Output the [X, Y] coordinate of the center of the cell containing the given text.  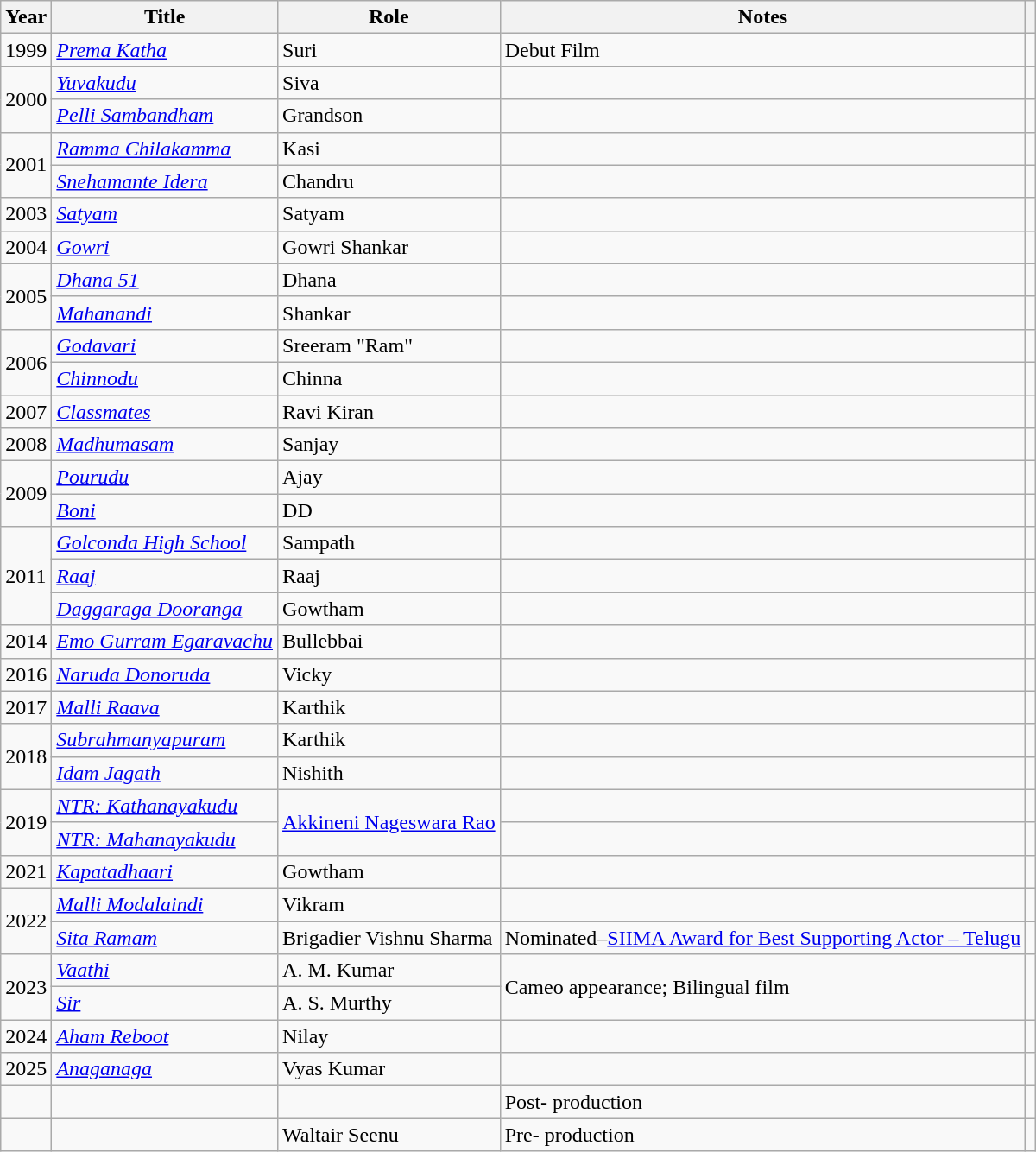
2022 [26, 921]
NTR: Mahanayakudu [165, 839]
2018 [26, 756]
DD [389, 510]
Sir [165, 1003]
Pre- production [763, 1135]
Chinnodu [165, 378]
A. S. Murthy [389, 1003]
2004 [26, 247]
Daggaraga Dooranga [165, 609]
2023 [26, 987]
Post- production [763, 1102]
Akkineni Nageswara Rao [389, 822]
NTR: Kathanayakudu [165, 806]
2025 [26, 1069]
Year [26, 17]
Sreeram "Ram" [389, 345]
Ramma Chilakamma [165, 149]
Prema Katha [165, 50]
Bullebbai [389, 642]
Pourudu [165, 478]
2014 [26, 642]
Debut Film [763, 50]
Snehamante Idera [165, 181]
Vikram [389, 904]
Golconda High School [165, 543]
Gowri [165, 247]
2005 [26, 296]
Ravi Kiran [389, 412]
Chandru [389, 181]
Suri [389, 50]
2006 [26, 362]
1999 [26, 50]
Nishith [389, 773]
Naruda Donoruda [165, 674]
Gowri Shankar [389, 247]
Ajay [389, 478]
Sita Ramam [165, 937]
Mahanandi [165, 313]
Nominated–SIIMA Award for Best Supporting Actor – Telugu [763, 937]
Idam Jagath [165, 773]
Chinna [389, 378]
Title [165, 17]
A. M. Kumar [389, 971]
2008 [26, 445]
Cameo appearance; Bilingual film [763, 987]
Shankar [389, 313]
2003 [26, 214]
Siva [389, 83]
Grandson [389, 116]
Sampath [389, 543]
2016 [26, 674]
Vaathi [165, 971]
Vyas Kumar [389, 1069]
Sanjay [389, 445]
Malli Raava [165, 707]
Madhumasam [165, 445]
Boni [165, 510]
2009 [26, 494]
Waltair Seenu [389, 1135]
Godavari [165, 345]
Yuvakudu [165, 83]
2007 [26, 412]
Notes [763, 17]
Kasi [389, 149]
2024 [26, 1036]
2021 [26, 871]
2011 [26, 576]
Anaganaga [165, 1069]
Pelli Sambandham [165, 116]
2001 [26, 165]
2017 [26, 707]
Brigadier Vishnu Sharma [389, 937]
Aham Reboot [165, 1036]
Dhana 51 [165, 280]
Dhana [389, 280]
Emo Gurram Egaravachu [165, 642]
Vicky [389, 674]
Classmates [165, 412]
Kapatadhaari [165, 871]
Subrahmanyapuram [165, 740]
2019 [26, 822]
Role [389, 17]
2000 [26, 99]
Nilay [389, 1036]
Malli Modalaindi [165, 904]
